Detect which cell encompasses the target text, then output its (x, y) center coordinate. 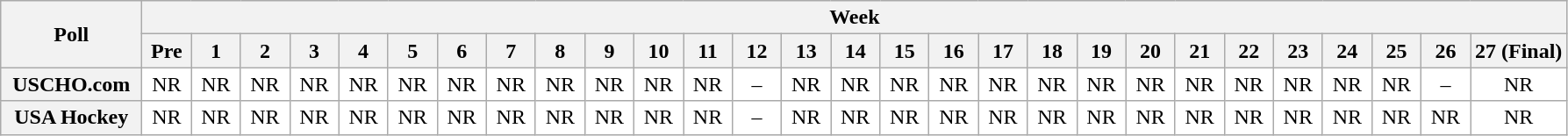
8 (560, 51)
16 (954, 51)
6 (462, 51)
19 (1101, 51)
USA Hockey (72, 118)
15 (905, 51)
23 (1298, 51)
20 (1150, 51)
17 (1003, 51)
12 (757, 51)
USCHO.com (72, 84)
9 (609, 51)
5 (412, 51)
7 (511, 51)
10 (658, 51)
25 (1396, 51)
26 (1445, 51)
2 (265, 51)
1 (216, 51)
14 (856, 51)
13 (806, 51)
11 (707, 51)
27 (Final) (1519, 51)
Poll (72, 34)
24 (1347, 51)
4 (363, 51)
Week (855, 18)
18 (1052, 51)
3 (314, 51)
21 (1199, 51)
Pre (167, 51)
22 (1249, 51)
